Locate the cell with the specified text and output its (X, Y) center coordinate. 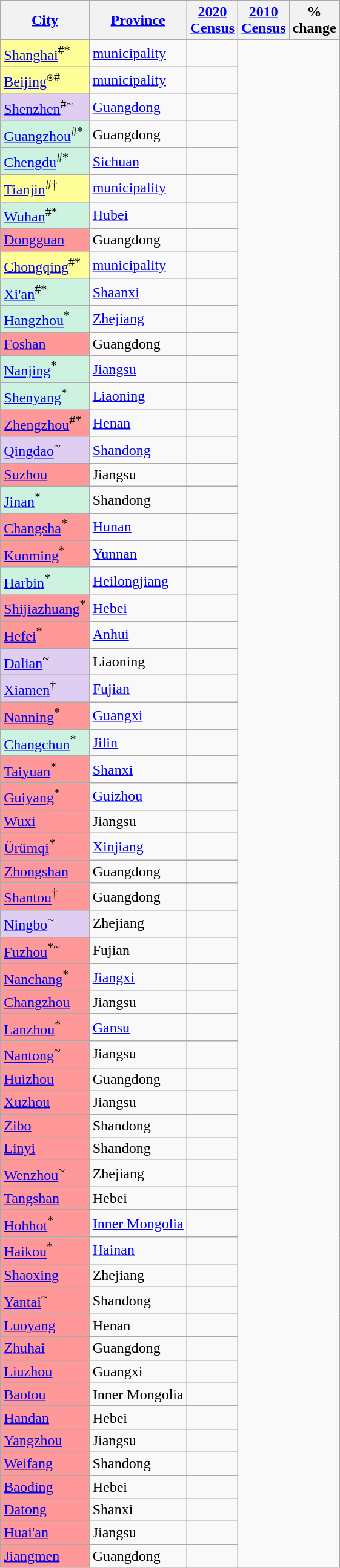
Dalian~ (45, 662)
Province (138, 21)
Nanjing* (45, 369)
Shaoxing (45, 1275)
Shijiazhuang* (45, 608)
Zhuhai (45, 1348)
Shenzhen#~ (45, 108)
Luoyang (45, 1325)
Xinjiang (138, 846)
Shenyang* (45, 396)
Jilin (138, 743)
Hangzhou* (45, 320)
Hefei* (45, 635)
Hunan (138, 526)
Jiangmen (45, 1556)
Tianjin#† (45, 189)
Anhui (138, 635)
Chengdu#* (45, 161)
Xuzhou (45, 1103)
2010Census (264, 21)
Shanghai#* (45, 53)
Jiangxi (138, 978)
Fuzhou*~ (45, 950)
Shantou† (45, 897)
Xiamen† (45, 689)
Suzhou (45, 475)
Changzhou (45, 1002)
Kunming* (45, 554)
Hainan (138, 1250)
Handan (45, 1417)
Zhengzhou#* (45, 424)
Wuxi (45, 821)
Sichuan (138, 161)
Shaanxi (138, 292)
Huizhou (45, 1079)
Wenzhou~ (45, 1174)
Weifang (45, 1463)
Heilongjiang (138, 581)
Foshan (45, 344)
Chongqing#* (45, 265)
Ningbo~ (45, 923)
Huai'an (45, 1533)
Dongguan (45, 240)
Jinan* (45, 500)
Nanning* (45, 715)
Beijing⍟# (45, 80)
Nanchang* (45, 978)
Nantong~ (45, 1054)
Qingdao~ (45, 450)
Yangzhou (45, 1440)
Hohhot* (45, 1224)
Ürümqi* (45, 846)
Yunnan (138, 554)
%change (314, 21)
Changsha* (45, 526)
Baotou (45, 1394)
Guizhou (138, 796)
Changchun* (45, 743)
Guangzhou#* (45, 134)
Tangshan (45, 1198)
Guiyang* (45, 796)
Xi'an#* (45, 292)
Baoding (45, 1487)
Linyi (45, 1149)
Haikou* (45, 1250)
Hubei (138, 215)
Harbin* (45, 581)
City (45, 21)
2020Census (212, 21)
Datong (45, 1510)
Liuzhou (45, 1371)
Zibo (45, 1126)
Wuhan#* (45, 215)
Gansu (138, 1028)
Lanzhou* (45, 1028)
Yantai~ (45, 1301)
Zhongshan (45, 871)
Taiyuan* (45, 770)
